Locate the cell with the specified text and output its (X, Y) center coordinate. 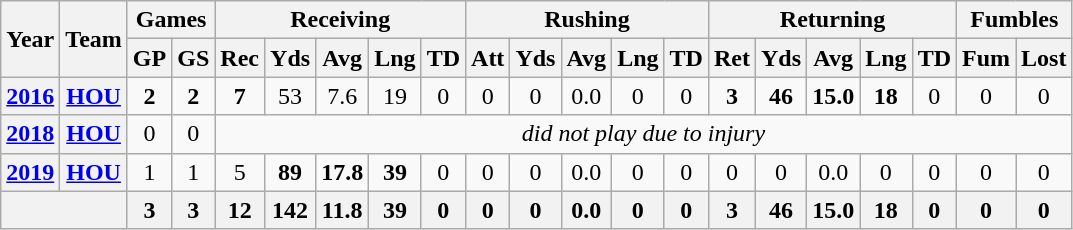
Lost (1044, 58)
Returning (832, 20)
2018 (30, 134)
17.8 (342, 172)
Rushing (588, 20)
2019 (30, 172)
7.6 (342, 96)
Games (170, 20)
Ret (732, 58)
89 (290, 172)
Fumbles (1014, 20)
Receiving (340, 20)
7 (240, 96)
5 (240, 172)
2016 (30, 96)
Att (488, 58)
GS (194, 58)
12 (240, 210)
142 (290, 210)
11.8 (342, 210)
Team (94, 39)
Year (30, 39)
GP (149, 58)
53 (290, 96)
did not play due to injury (644, 134)
Fum (986, 58)
19 (395, 96)
Rec (240, 58)
